From the cell containing the given text, extract its center point as [X, Y] coordinate. 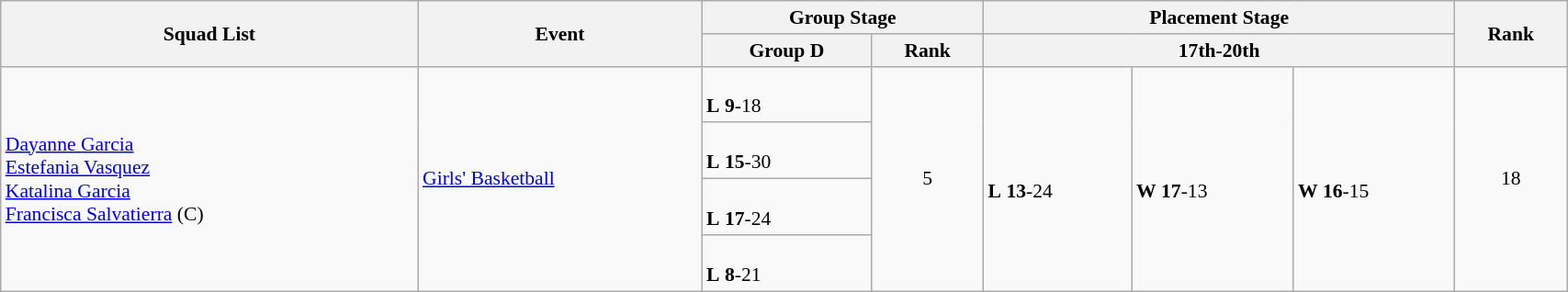
Group Stage [842, 17]
W 17-13 [1213, 178]
L 8-21 [786, 263]
L 9-18 [786, 94]
Squad List [209, 33]
Event [560, 33]
18 [1511, 178]
L 17-24 [786, 208]
Girls' Basketball [560, 178]
L 13-24 [1058, 178]
Group D [786, 51]
Dayanne GarciaEstefania VasquezKatalina GarciaFrancisca Salvatierra (C) [209, 178]
L 15-30 [786, 151]
17th-20th [1220, 51]
Placement Stage [1220, 17]
W 16-15 [1374, 178]
5 [928, 178]
